For the text-containing cell, return its midpoint in [X, Y] coordinate format. 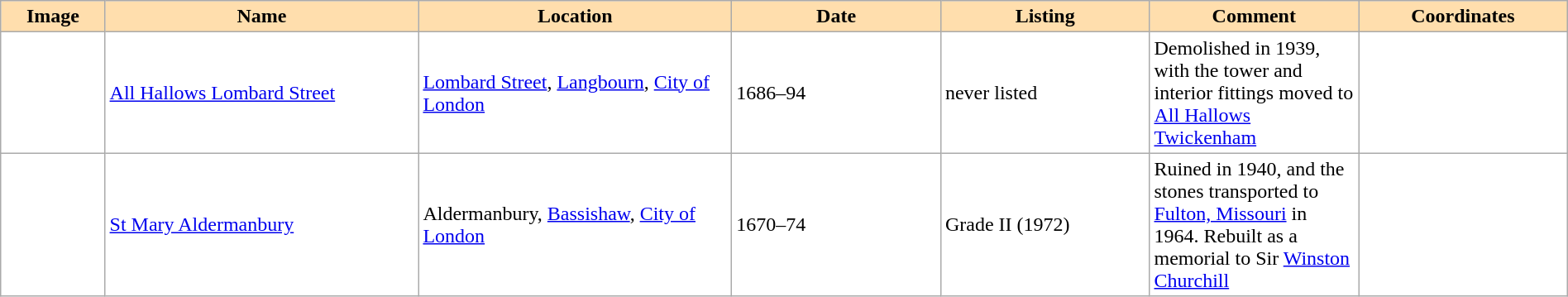
Image [53, 17]
Ruined in 1940, and the stones transported to Fulton, Missouri in 1964. Rebuilt as a memorial to Sir Winston Churchill [1254, 225]
Listing [1045, 17]
Name [261, 17]
1670–74 [837, 225]
never listed [1045, 93]
St Mary Aldermanbury [261, 225]
Grade II (1972) [1045, 225]
Aldermanbury, Bassishaw, City of London [576, 225]
Lombard Street, Langbourn, City of London [576, 93]
1686–94 [837, 93]
Date [837, 17]
Location [576, 17]
Demolished in 1939, with the tower and interior fittings moved to All Hallows Twickenham [1254, 93]
Coordinates [1464, 17]
All Hallows Lombard Street [261, 93]
Comment [1254, 17]
